Extract the (x, y) coordinate from the center of the cell holding the provided text.  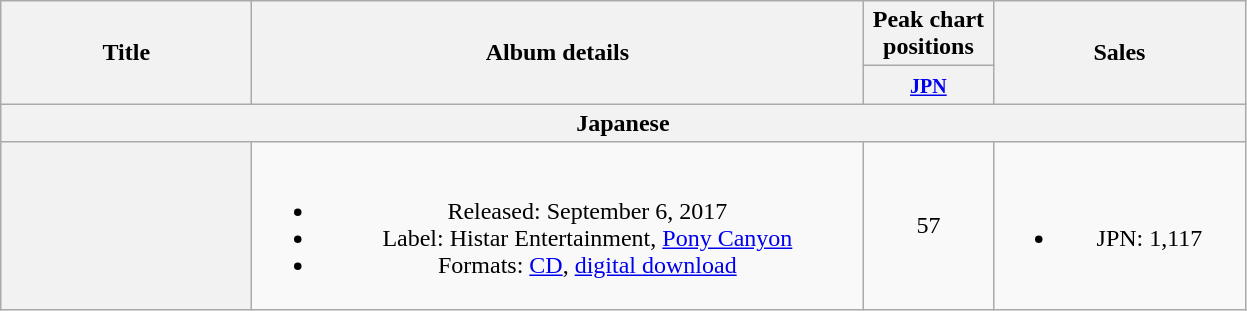
Sales (1120, 52)
Japanese (623, 123)
JPN (928, 85)
JPN: 1,117 (1120, 226)
57 (928, 226)
Title (126, 52)
Peak chart positions (928, 34)
Released: September 6, 2017Label: Histar Entertainment, Pony CanyonFormats: CD, digital download (558, 226)
Album details (558, 52)
